Determine the (x, y) coordinate at the center of the cell enclosing the given text.  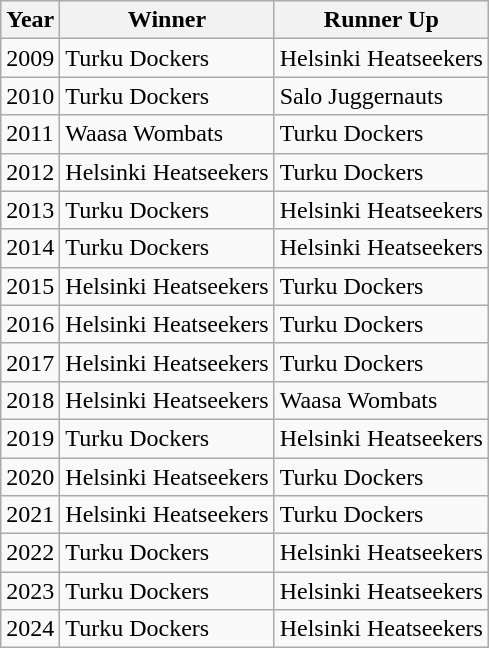
2014 (30, 248)
2024 (30, 629)
Salo Juggernauts (381, 96)
2010 (30, 96)
2018 (30, 400)
Year (30, 20)
2016 (30, 324)
Runner Up (381, 20)
2020 (30, 477)
2022 (30, 553)
Winner (167, 20)
2015 (30, 286)
2012 (30, 172)
2019 (30, 438)
2011 (30, 134)
2017 (30, 362)
2023 (30, 591)
2021 (30, 515)
2013 (30, 210)
2009 (30, 58)
